Find where the given text appears and provide that cell's center as (X, Y) coordinate. 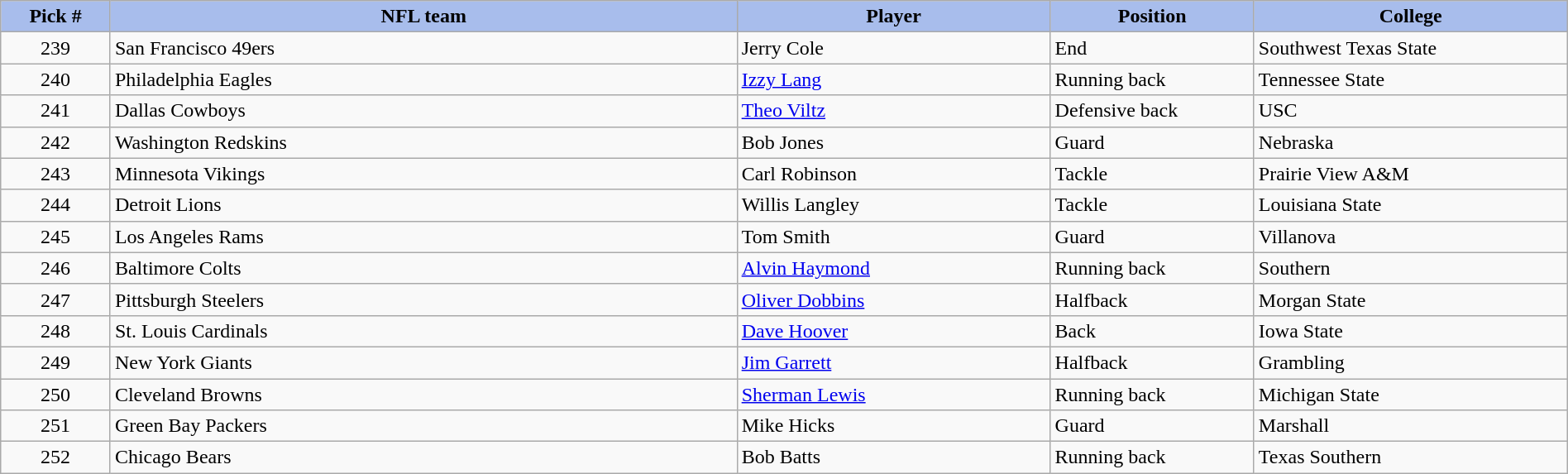
Jerry Cole (893, 48)
Dallas Cowboys (423, 111)
St. Louis Cardinals (423, 331)
Oliver Dobbins (893, 299)
Detroit Lions (423, 205)
239 (56, 48)
College (1411, 17)
248 (56, 331)
Tennessee State (1411, 79)
Dave Hoover (893, 331)
Tom Smith (893, 237)
Theo Viltz (893, 111)
247 (56, 299)
244 (56, 205)
San Francisco 49ers (423, 48)
Bob Batts (893, 457)
Sherman Lewis (893, 395)
Philadelphia Eagles (423, 79)
250 (56, 395)
Southern (1411, 268)
249 (56, 362)
242 (56, 142)
Back (1152, 331)
252 (56, 457)
Los Angeles Rams (423, 237)
Pick # (56, 17)
Louisiana State (1411, 205)
241 (56, 111)
Position (1152, 17)
Mike Hicks (893, 426)
246 (56, 268)
Nebraska (1411, 142)
Carl Robinson (893, 174)
Cleveland Browns (423, 395)
Iowa State (1411, 331)
Southwest Texas State (1411, 48)
251 (56, 426)
Baltimore Colts (423, 268)
Villanova (1411, 237)
Michigan State (1411, 395)
End (1152, 48)
Chicago Bears (423, 457)
NFL team (423, 17)
Green Bay Packers (423, 426)
Washington Redskins (423, 142)
Morgan State (1411, 299)
USC (1411, 111)
Player (893, 17)
Jim Garrett (893, 362)
Izzy Lang (893, 79)
243 (56, 174)
Defensive back (1152, 111)
Willis Langley (893, 205)
245 (56, 237)
Grambling (1411, 362)
Alvin Haymond (893, 268)
Bob Jones (893, 142)
Prairie View A&M (1411, 174)
Minnesota Vikings (423, 174)
240 (56, 79)
New York Giants (423, 362)
Texas Southern (1411, 457)
Pittsburgh Steelers (423, 299)
Marshall (1411, 426)
